Identify which cell holds the provided text, then report its (x, y) central coordinate. 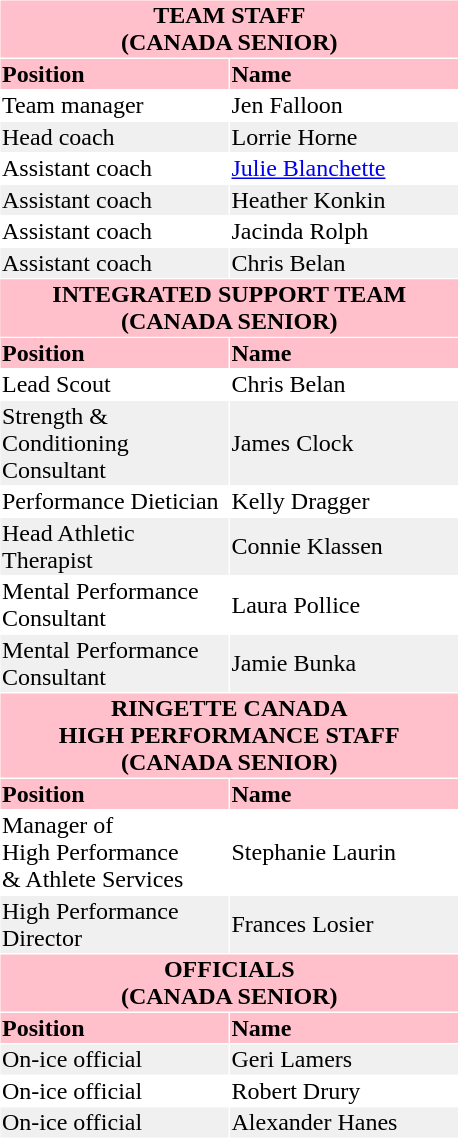
Laura Pollice (344, 604)
Kelly Dragger (344, 501)
Stephanie Laurin (344, 852)
Jen Falloon (344, 105)
Strength & Conditioning Consultant (114, 443)
Geri Lamers (344, 1059)
RINGETTE CANADAHIGH PERFORMANCE STAFF(CANADA SENIOR) (229, 736)
TEAM STAFF(CANADA SENIOR) (229, 28)
INTEGRATED SUPPORT TEAM(CANADA SENIOR) (229, 308)
Jamie Bunka (344, 664)
Alexander Hanes (344, 1123)
Head coach (114, 137)
Lorrie Horne (344, 137)
Head Athletic Therapist (114, 546)
Connie Klassen (344, 546)
Performance Dietician (114, 501)
Frances Losier (344, 924)
Jacinda Rolph (344, 231)
Manager ofHigh Performance& Athlete Services (114, 852)
Heather Konkin (344, 200)
Julie Blanchette (344, 169)
OFFICIALS(CANADA SENIOR) (229, 982)
High PerformanceDirector (114, 924)
Lead Scout (114, 385)
James Clock (344, 443)
Robert Drury (344, 1091)
Team manager (114, 105)
